For the text-containing cell, return its midpoint in (X, Y) coordinate format. 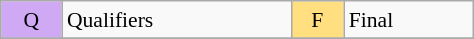
Q (32, 20)
Final (409, 20)
Qualifiers (176, 20)
F (318, 20)
